From the cell containing the given text, extract its center point as (x, y) coordinate. 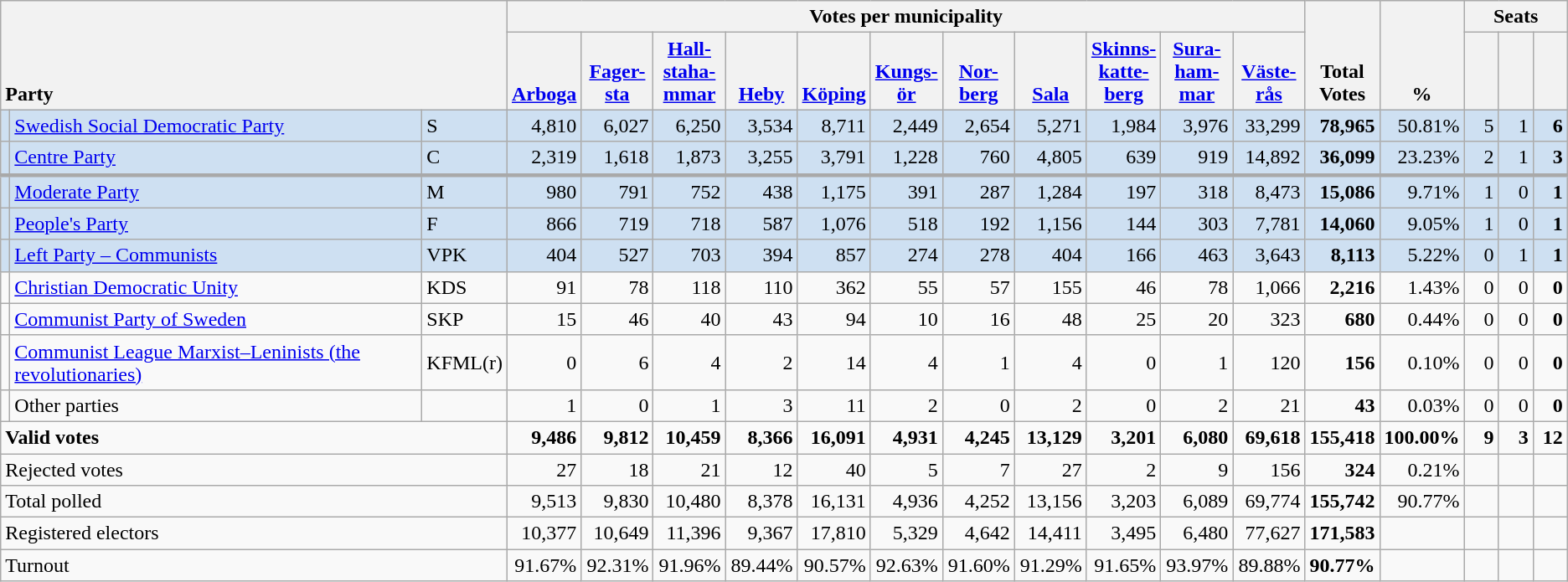
7 (978, 470)
14 (834, 362)
0.21% (1422, 470)
3,495 (1123, 533)
4,252 (978, 502)
Total polled (255, 502)
2,654 (978, 126)
C (465, 158)
Kungs- ör (906, 71)
752 (689, 191)
20 (1197, 319)
324 (1342, 470)
Swedish Social Democratic Party (216, 126)
1,228 (906, 158)
4,805 (1050, 158)
318 (1197, 191)
4,642 (978, 533)
919 (1197, 158)
13,156 (1050, 502)
People's Party (216, 224)
9,513 (544, 502)
10,377 (544, 533)
703 (689, 255)
16 (978, 319)
166 (1123, 255)
3,534 (761, 126)
1,175 (834, 191)
303 (1197, 224)
0.44% (1422, 319)
92.63% (906, 565)
Turnout (255, 565)
680 (1342, 319)
463 (1197, 255)
Registered electors (255, 533)
57 (978, 287)
6,080 (1197, 437)
55 (906, 287)
Sura- ham- mar (1197, 71)
0.10% (1422, 362)
Köping (834, 71)
980 (544, 191)
2,449 (906, 126)
Valid votes (255, 437)
323 (1269, 319)
14,411 (1050, 533)
Sala (1050, 71)
Communist Party of Sweden (216, 319)
Skinns- katte- berg (1123, 71)
518 (906, 224)
100.00% (1422, 437)
91.60% (978, 565)
69,774 (1269, 502)
1.43% (1422, 287)
8,711 (834, 126)
50.81% (1422, 126)
2,216 (1342, 287)
4,810 (544, 126)
9.71% (1422, 191)
8,473 (1269, 191)
94 (834, 319)
718 (689, 224)
192 (978, 224)
760 (978, 158)
4,245 (978, 437)
287 (978, 191)
791 (617, 191)
6,250 (689, 126)
391 (906, 191)
1,066 (1269, 287)
90.57% (834, 565)
11 (834, 405)
14,892 (1269, 158)
15,086 (1342, 191)
9,830 (617, 502)
1,076 (834, 224)
91.96% (689, 565)
Votes per municipality (905, 17)
14,060 (1342, 224)
16,091 (834, 437)
91 (544, 287)
SKP (465, 319)
Other parties (216, 405)
10,480 (689, 502)
F (465, 224)
144 (1123, 224)
4,936 (906, 502)
Centre Party (216, 158)
Seats (1516, 17)
6,089 (1197, 502)
719 (617, 224)
5.22% (1422, 255)
8,378 (761, 502)
1,618 (617, 158)
9,812 (617, 437)
Party (255, 55)
Left Party – Communists (216, 255)
527 (617, 255)
18 (617, 470)
3,791 (834, 158)
36,099 (1342, 158)
93.97% (1197, 565)
% (1422, 55)
Christian Democratic Unity (216, 287)
3,643 (1269, 255)
Väste- rås (1269, 71)
1,284 (1050, 191)
Heby (761, 71)
91.29% (1050, 565)
197 (1123, 191)
13,129 (1050, 437)
155 (1050, 287)
16,131 (834, 502)
3,255 (761, 158)
3,976 (1197, 126)
8,113 (1342, 255)
10,459 (689, 437)
1,984 (1123, 126)
2,319 (544, 158)
278 (978, 255)
17,810 (834, 533)
857 (834, 255)
VPK (465, 255)
9,367 (761, 533)
587 (761, 224)
89.44% (761, 565)
Moderate Party (216, 191)
10 (906, 319)
23.23% (1422, 158)
Communist League Marxist–Leninists (the revolutionaries) (216, 362)
Nor- berg (978, 71)
8,366 (761, 437)
866 (544, 224)
6,027 (617, 126)
6,480 (1197, 533)
KDS (465, 287)
3,201 (1123, 437)
33,299 (1269, 126)
69,618 (1269, 437)
155,418 (1342, 437)
155,742 (1342, 502)
362 (834, 287)
Fager- sta (617, 71)
5,329 (906, 533)
274 (906, 255)
5,271 (1050, 126)
25 (1123, 319)
4,931 (906, 437)
Total Votes (1342, 55)
91.67% (544, 565)
1,873 (689, 158)
Arboga (544, 71)
KFML(r) (465, 362)
15 (544, 319)
9.05% (1422, 224)
118 (689, 287)
110 (761, 287)
Hall- staha- mmar (689, 71)
78,965 (1342, 126)
M (465, 191)
10,649 (617, 533)
171,583 (1342, 533)
639 (1123, 158)
7,781 (1269, 224)
9,486 (544, 437)
S (465, 126)
394 (761, 255)
0.03% (1422, 405)
89.88% (1269, 565)
77,627 (1269, 533)
Rejected votes (255, 470)
3,203 (1123, 502)
91.65% (1123, 565)
438 (761, 191)
120 (1269, 362)
11,396 (689, 533)
48 (1050, 319)
1,156 (1050, 224)
92.31% (617, 565)
